Search for the cell housing the specified text and yield its [x, y] center coordinate. 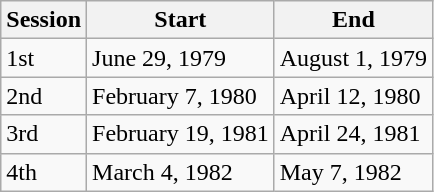
Start [181, 20]
March 4, 1982 [181, 172]
Session [44, 20]
May 7, 1982 [353, 172]
August 1, 1979 [353, 58]
June 29, 1979 [181, 58]
February 19, 1981 [181, 134]
2nd [44, 96]
February 7, 1980 [181, 96]
April 12, 1980 [353, 96]
April 24, 1981 [353, 134]
1st [44, 58]
End [353, 20]
3rd [44, 134]
4th [44, 172]
